Identify which cell holds the provided text, then report its (X, Y) central coordinate. 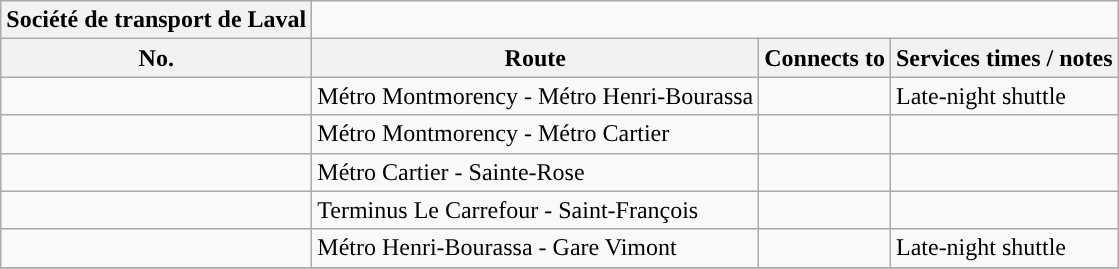
Métro Montmorency - Métro Cartier (536, 134)
Terminus Le Carrefour - Saint-François (536, 210)
Métro Cartier - Sainte-Rose (536, 172)
Connects to (825, 58)
Métro Henri-Bourassa - Gare Vimont (536, 248)
Route (536, 58)
No. (156, 58)
Services times / notes (1004, 58)
Société de transport de Laval (156, 20)
Métro Montmorency - Métro Henri-Bourassa (536, 96)
